Provide the [X, Y] coordinate of the cell's center where the given text is located.  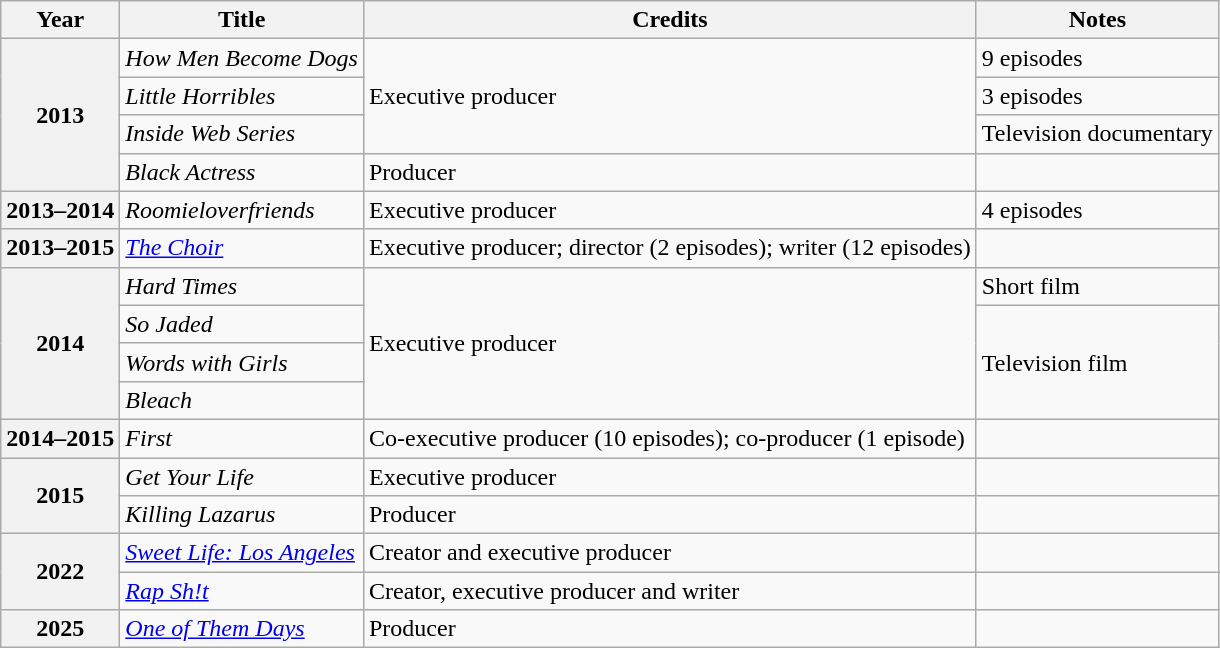
Sweet Life: Los Angeles [242, 553]
Rap Sh!t [242, 591]
2013 [60, 115]
So Jaded [242, 324]
Short film [1097, 286]
Creator and executive producer [670, 553]
2015 [60, 496]
Roomieloverfriends [242, 210]
Credits [670, 20]
Television documentary [1097, 134]
2025 [60, 629]
Get Your Life [242, 477]
Title [242, 20]
Killing Lazarus [242, 515]
Little Horribles [242, 96]
How Men Become Dogs [242, 58]
3 episodes [1097, 96]
Inside Web Series [242, 134]
Bleach [242, 400]
2014 [60, 343]
9 episodes [1097, 58]
Black Actress [242, 172]
2013–2015 [60, 248]
First [242, 438]
Co-executive producer (10 episodes); co-producer (1 episode) [670, 438]
Creator, executive producer and writer [670, 591]
Television film [1097, 362]
Words with Girls [242, 362]
2022 [60, 572]
Year [60, 20]
Notes [1097, 20]
Executive producer; director (2 episodes); writer (12 episodes) [670, 248]
Hard Times [242, 286]
One of Them Days [242, 629]
2013–2014 [60, 210]
2014–2015 [60, 438]
The Choir [242, 248]
4 episodes [1097, 210]
